For the text-containing cell, return its midpoint in (x, y) coordinate format. 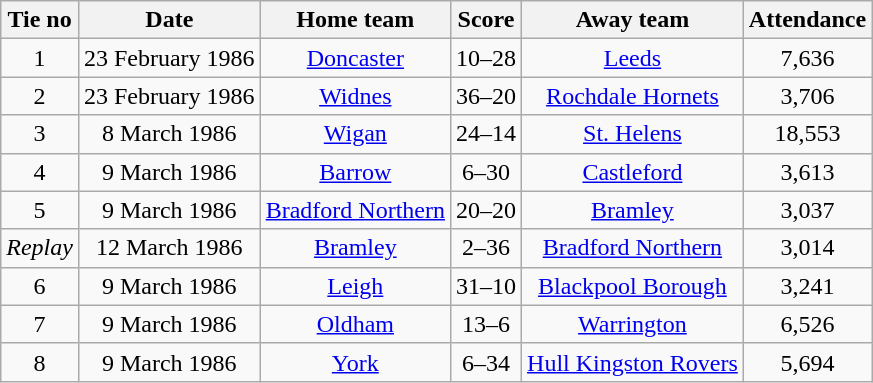
6–34 (486, 362)
3 (40, 134)
Rochdale Hornets (633, 96)
13–6 (486, 324)
Score (486, 20)
7 (40, 324)
Doncaster (355, 58)
3,037 (807, 210)
Widnes (355, 96)
Warrington (633, 324)
31–10 (486, 286)
Replay (40, 248)
Leeds (633, 58)
8 March 1986 (169, 134)
York (355, 362)
Attendance (807, 20)
1 (40, 58)
Home team (355, 20)
Leigh (355, 286)
7,636 (807, 58)
36–20 (486, 96)
Castleford (633, 172)
2–36 (486, 248)
3,014 (807, 248)
3,613 (807, 172)
20–20 (486, 210)
18,553 (807, 134)
Oldham (355, 324)
5,694 (807, 362)
2 (40, 96)
24–14 (486, 134)
12 March 1986 (169, 248)
6,526 (807, 324)
St. Helens (633, 134)
Tie no (40, 20)
6–30 (486, 172)
Hull Kingston Rovers (633, 362)
6 (40, 286)
4 (40, 172)
Date (169, 20)
Wigan (355, 134)
Blackpool Borough (633, 286)
3,241 (807, 286)
Away team (633, 20)
8 (40, 362)
5 (40, 210)
3,706 (807, 96)
10–28 (486, 58)
Barrow (355, 172)
